From the cell containing the given text, extract its center point as [X, Y] coordinate. 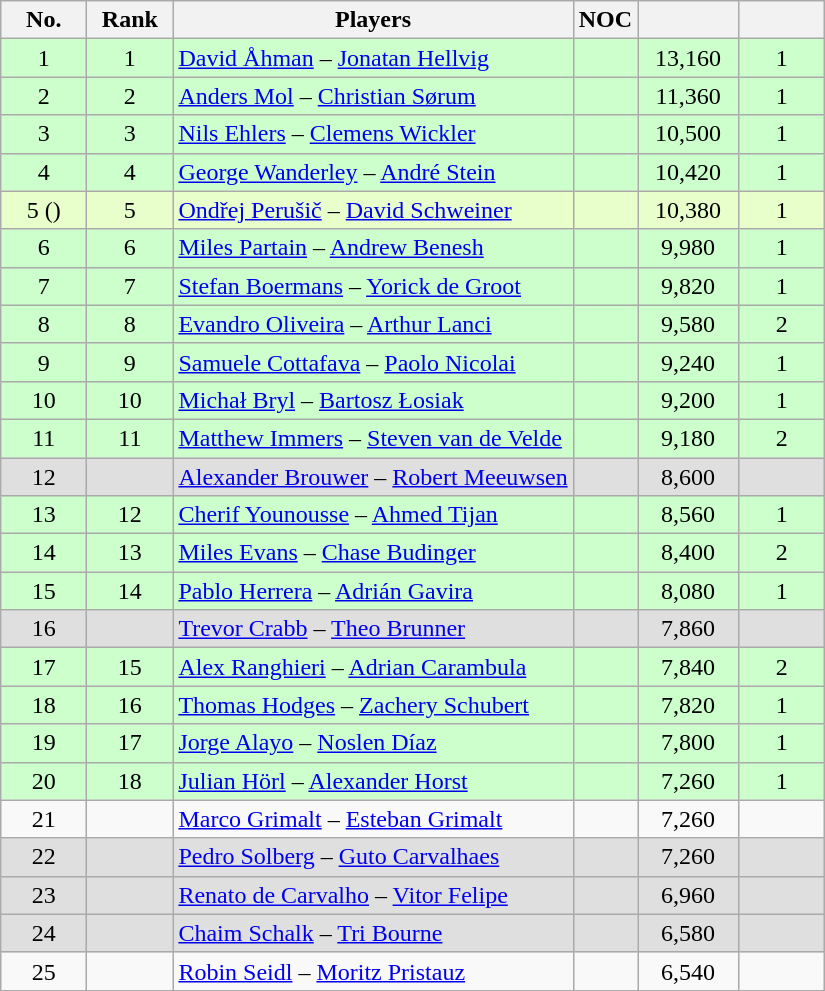
8,080 [688, 591]
Michał Bryl – Bartosz Łosiak [373, 400]
9,580 [688, 324]
Miles Partain – Andrew Benesh [373, 248]
Jorge Alayo – Noslen Díaz [373, 743]
George Wanderley – André Stein [373, 172]
22 [44, 857]
Ondřej Perušič – David Schweiner [373, 210]
7,800 [688, 743]
10,420 [688, 172]
Cherif Younousse – Ahmed Tijan [373, 515]
10,380 [688, 210]
Renato de Carvalho – Vitor Felipe [373, 895]
Matthew Immers – Steven van de Velde [373, 438]
7,860 [688, 629]
David Åhman – Jonatan Hellvig [373, 58]
6,580 [688, 933]
Nils Ehlers – Clemens Wickler [373, 134]
5 () [44, 210]
6,540 [688, 971]
11,360 [688, 96]
7,840 [688, 667]
Players [373, 20]
9,200 [688, 400]
NOC [605, 20]
5 [130, 210]
Rank [130, 20]
8,600 [688, 477]
9,240 [688, 362]
Trevor Crabb – Theo Brunner [373, 629]
6,960 [688, 895]
9,980 [688, 248]
Chaim Schalk – Tri Bourne [373, 933]
8,560 [688, 515]
Thomas Hodges – Zachery Schubert [373, 705]
8,400 [688, 553]
13,160 [688, 58]
24 [44, 933]
9,180 [688, 438]
23 [44, 895]
25 [44, 971]
No. [44, 20]
Stefan Boermans – Yorick de Groot [373, 286]
Samuele Cottafava – Paolo Nicolai [373, 362]
Alex Ranghieri – Adrian Carambula [373, 667]
Pablo Herrera – Adrián Gavira [373, 591]
7,820 [688, 705]
Robin Seidl – Moritz Pristauz [373, 971]
21 [44, 819]
Alexander Brouwer – Robert Meeuwsen [373, 477]
9,820 [688, 286]
10,500 [688, 134]
Pedro Solberg – Guto Carvalhaes [373, 857]
20 [44, 781]
Miles Evans – Chase Budinger [373, 553]
Evandro Oliveira – Arthur Lanci [373, 324]
Julian Hörl – Alexander Horst [373, 781]
Anders Mol – Christian Sørum [373, 96]
19 [44, 743]
Marco Grimalt – Esteban Grimalt [373, 819]
